Search for the cell housing the specified text and yield its [x, y] center coordinate. 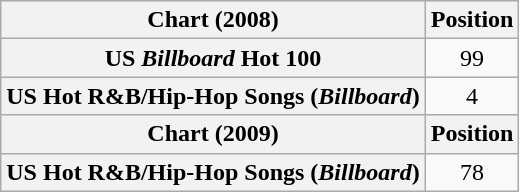
Chart (2008) [213, 20]
Chart (2009) [213, 134]
78 [472, 172]
4 [472, 96]
US Billboard Hot 100 [213, 58]
99 [472, 58]
